Search for the cell housing the specified text and yield its (x, y) center coordinate. 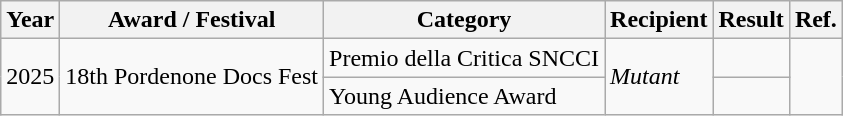
Category (464, 20)
2025 (30, 77)
Ref. (816, 20)
Result (751, 20)
18th Pordenone Docs Fest (192, 77)
Recipient (659, 20)
Premio della Critica SNCCI (464, 58)
Young Audience Award (464, 96)
Award / Festival (192, 20)
Year (30, 20)
Mutant (659, 77)
